Search for the cell housing the specified text and yield its (x, y) center coordinate. 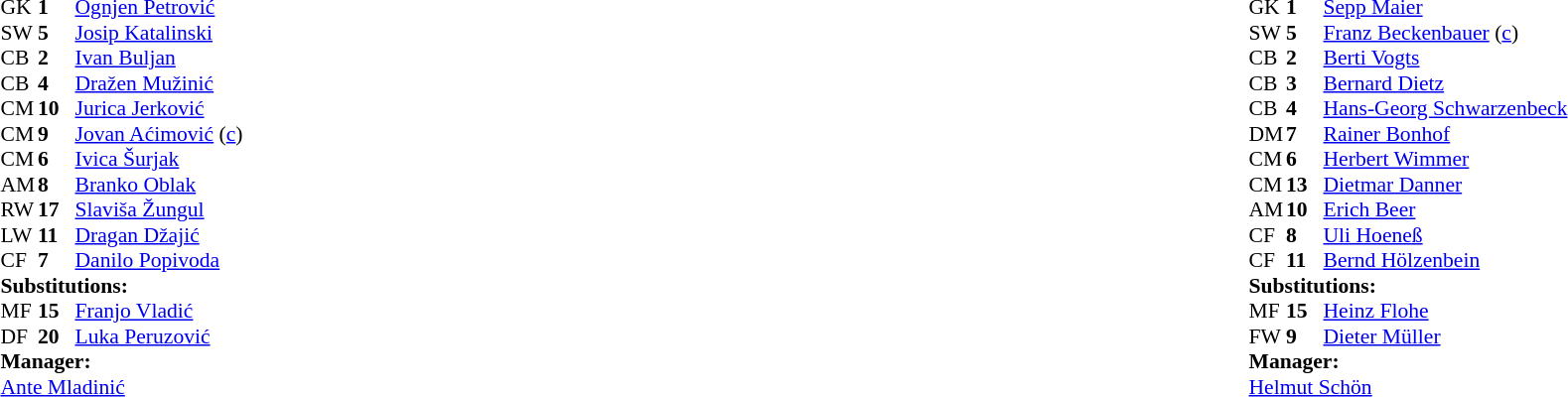
Ivica Šurjak (159, 160)
Ivan Buljan (159, 59)
20 (57, 336)
Rainer Bonhof (1446, 134)
Hans-Georg Schwarzenbeck (1446, 108)
Danilo Popivoda (159, 261)
FW (1268, 336)
Franjo Vladić (159, 311)
Slaviša Žungul (159, 209)
Bernard Dietz (1446, 83)
RW (19, 209)
17 (57, 209)
Dragan Džajić (159, 235)
Dietmar Danner (1446, 185)
Erich Beer (1446, 209)
Bernd Hölzenbein (1446, 261)
Josip Katalinski (159, 33)
Jurica Jerković (159, 108)
3 (1305, 83)
Herbert Wimmer (1446, 160)
Dražen Mužinić (159, 83)
DM (1268, 134)
Branko Oblak (159, 185)
DF (19, 336)
13 (1305, 185)
Jovan Aćimović (c) (159, 134)
Franz Beckenbauer (c) (1446, 33)
Heinz Flohe (1446, 311)
Luka Peruzović (159, 336)
Uli Hoeneß (1446, 235)
Dieter Müller (1446, 336)
LW (19, 235)
Berti Vogts (1446, 59)
